Determine the (x, y) coordinate at the center of the cell enclosing the given text.  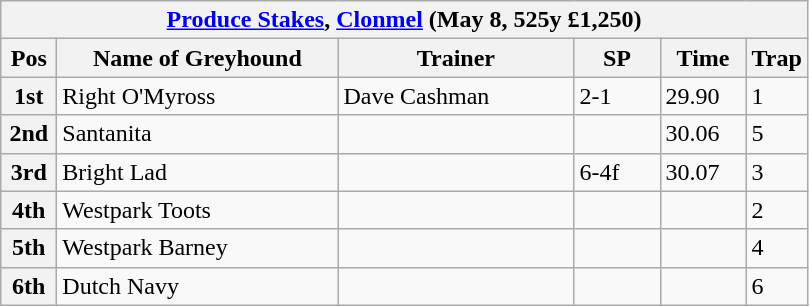
6th (29, 286)
6 (776, 286)
Bright Lad (198, 172)
5 (776, 134)
Name of Greyhound (198, 58)
Dutch Navy (198, 286)
1 (776, 96)
Trap (776, 58)
Trainer (456, 58)
29.90 (703, 96)
3 (776, 172)
1st (29, 96)
Santanita (198, 134)
3rd (29, 172)
Westpark Toots (198, 210)
Dave Cashman (456, 96)
SP (617, 58)
30.06 (703, 134)
Westpark Barney (198, 248)
2 (776, 210)
6-4f (617, 172)
4 (776, 248)
5th (29, 248)
30.07 (703, 172)
4th (29, 210)
2nd (29, 134)
2-1 (617, 96)
Produce Stakes, Clonmel (May 8, 525y £1,250) (404, 20)
Pos (29, 58)
Right O'Myross (198, 96)
Time (703, 58)
